Search for the cell housing the specified text and yield its [x, y] center coordinate. 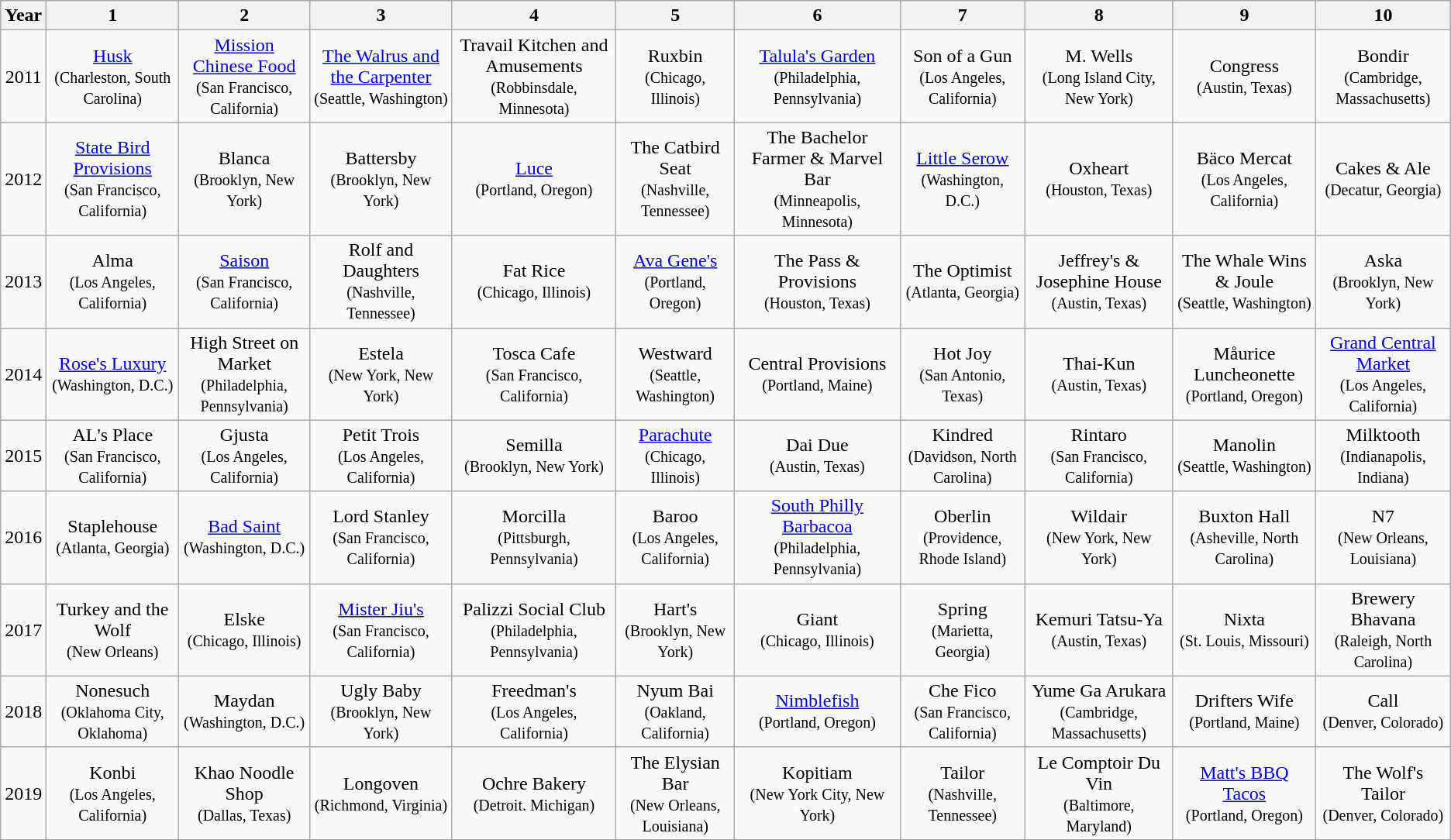
Matt's BBQ Tacos(Portland, Oregon) [1244, 794]
Talula's Garden (Philadelphia, Pennsylvania) [817, 76]
Thai-Kun(Austin, Texas) [1099, 374]
The Walrus and the Carpenter (Seattle, Washington) [381, 76]
N7(New Orleans, Louisiana) [1384, 538]
Estela(New York, New York) [381, 374]
Freedman's(Los Angeles, California) [533, 711]
Ugly Baby(Brooklyn, New York) [381, 711]
Cakes & Ale(Decatur, Georgia) [1384, 179]
Alma(Los Angeles, California) [113, 282]
Jeffrey's & Josephine House(Austin, Texas) [1099, 282]
Kemuri Tatsu-Ya(Austin, Texas) [1099, 629]
Little Serow(Washington, D.C.) [963, 179]
8 [1099, 15]
Oberlin(Providence, Rhode Island) [963, 538]
Mission Chinese Food (San Francisco, California) [245, 76]
Kopitiam(New York City, New York) [817, 794]
Tailor(Nashville, Tennessee) [963, 794]
South Philly Barbacoa(Philadelphia, Pennsylvania) [817, 538]
High Street on Market(Philadelphia, Pennsylvania) [245, 374]
Congress (Austin, Texas) [1244, 76]
Palizzi Social Club(Philadelphia, Pennsylvania) [533, 629]
Giant(Chicago, Illinois) [817, 629]
Westward(Seattle, Washington) [676, 374]
Parachute (Chicago, Illinois) [676, 456]
Tosca Cafe(San Francisco, California) [533, 374]
Rolf and Daughters(Nashville, Tennessee) [381, 282]
The Bachelor Farmer & Marvel Bar(Minneapolis, Minnesota) [817, 179]
Buxton Hall(Asheville, North Carolina) [1244, 538]
2015 [23, 456]
2017 [23, 629]
The Catbird Seat(Nashville, Tennessee) [676, 179]
Baroo(Los Angeles, California) [676, 538]
Manolin(Seattle, Washington) [1244, 456]
2012 [23, 179]
Travail Kitchen and Amusements (Robbinsdale, Minnesota) [533, 76]
Battersby(Brooklyn, New York) [381, 179]
Brewery Bhavana(Raleigh, North Carolina) [1384, 629]
Nyum Bai(Oakland, California) [676, 711]
Drifters Wife(Portland, Maine) [1244, 711]
4 [533, 15]
Ochre Bakery(Detroit. Michigan) [533, 794]
2016 [23, 538]
Lord Stanley(San Francisco, California) [381, 538]
Dai Due(Austin, Texas) [817, 456]
Bäco Mercat(Los Angeles, California) [1244, 179]
Nixta(St. Louis, Missouri) [1244, 629]
The Elysian Bar(New Orleans, Louisiana) [676, 794]
Year [23, 15]
Gjusta(Los Angeles, California) [245, 456]
Luce(Portland, Oregon) [533, 179]
Husk (Charleston, South Carolina) [113, 76]
10 [1384, 15]
Kindred(Davidson, North Carolina) [963, 456]
Central Provisions(Portland, Maine) [817, 374]
Wildair(New York, New York) [1099, 538]
Call(Denver, Colorado) [1384, 711]
Aska(Brooklyn, New York) [1384, 282]
2019 [23, 794]
Spring(Marietta, Georgia) [963, 629]
Rintaro(San Francisco, California) [1099, 456]
9 [1244, 15]
Son of a Gun (Los Angeles, California) [963, 76]
2018 [23, 711]
The Wolf's Tailor(Denver, Colorado) [1384, 794]
3 [381, 15]
Rose's Luxury(Washington, D.C.) [113, 374]
2 [245, 15]
AL's Place(San Francisco, California) [113, 456]
Hart's(Brooklyn, New York) [676, 629]
Blanca(Brooklyn, New York) [245, 179]
Milktooth(Indianapolis, Indiana) [1384, 456]
Bondir (Cambridge, Massachusetts) [1384, 76]
Bad Saint(Washington, D.C.) [245, 538]
Fat Rice(Chicago, Illinois) [533, 282]
Konbi(Los Angeles, California) [113, 794]
M. Wells (Long Island City, New York) [1099, 76]
Turkey and the Wolf(New Orleans) [113, 629]
Hot Joy(San Antonio, Texas) [963, 374]
2014 [23, 374]
Che Fico(San Francisco, California) [963, 711]
Longoven(Richmond, Virginia) [381, 794]
Grand Central Market(Los Angeles, California) [1384, 374]
Staplehouse(Atlanta, Georgia) [113, 538]
Mister Jiu's(San Francisco, California) [381, 629]
Ava Gene's(Portland, Oregon) [676, 282]
Maydan(Washington, D.C.) [245, 711]
Khao Noodle Shop(Dallas, Texas) [245, 794]
Morcilla(Pittsburgh, Pennsylvania) [533, 538]
Elske(Chicago, Illinois) [245, 629]
Nonesuch(Oklahoma City, Oklahoma) [113, 711]
5 [676, 15]
Saison(San Francisco, California) [245, 282]
2011 [23, 76]
Le Comptoir Du Vin(Baltimore, Maryland) [1099, 794]
Ruxbin (Chicago, Illinois) [676, 76]
1 [113, 15]
Petit Trois(Los Angeles, California) [381, 456]
2013 [23, 282]
Yume Ga Arukara(Cambridge, Massachusetts) [1099, 711]
Måurice Luncheonette(Portland, Oregon) [1244, 374]
Semilla(Brooklyn, New York) [533, 456]
The Pass & Provisions(Houston, Texas) [817, 282]
Nimblefish(Portland, Oregon) [817, 711]
State Bird Provisions(San Francisco, California) [113, 179]
Oxheart(Houston, Texas) [1099, 179]
The Whale Wins & Joule(Seattle, Washington) [1244, 282]
The Optimist(Atlanta, Georgia) [963, 282]
7 [963, 15]
6 [817, 15]
